Extract the [x, y] coordinate from the center of the cell holding the provided text.  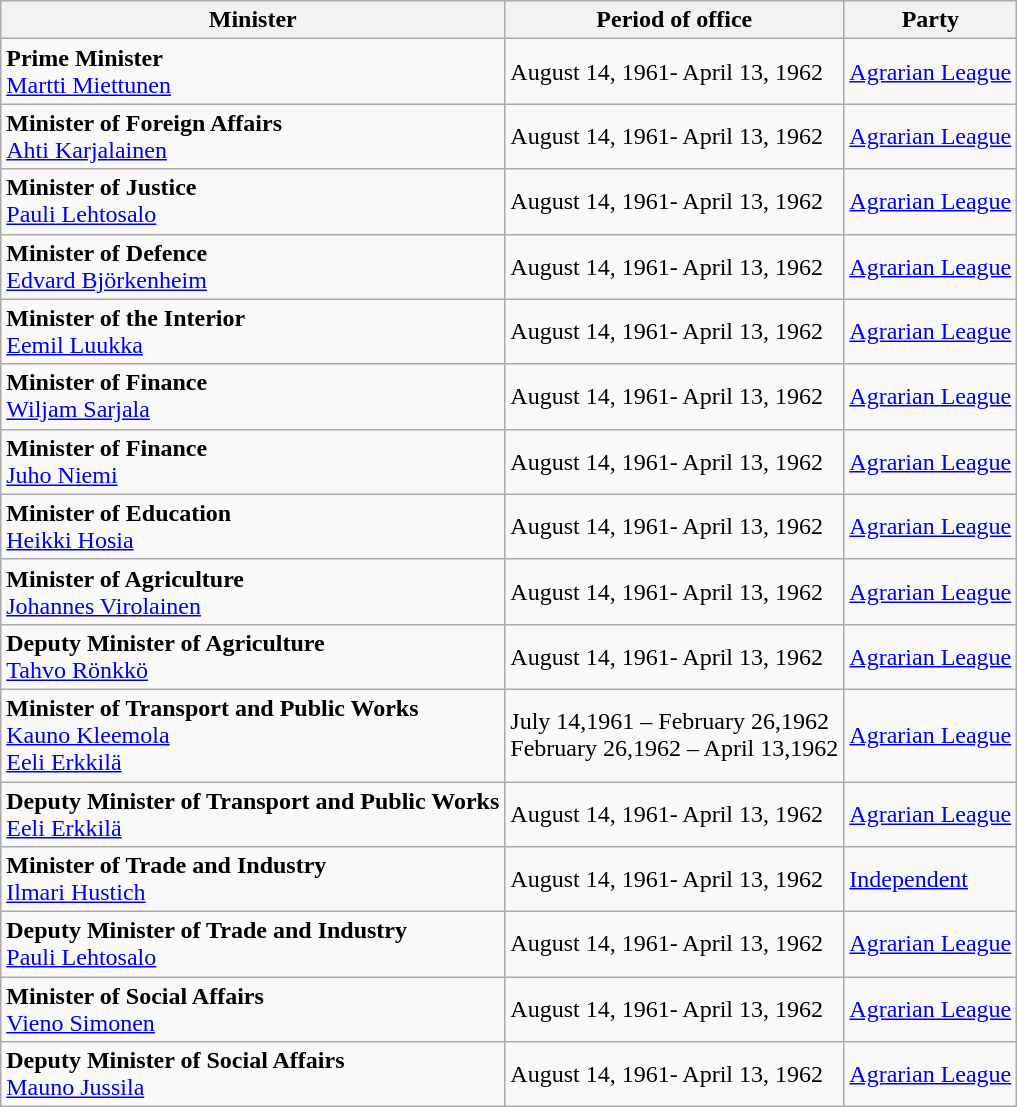
Deputy Minister of AgricultureTahvo Rönkkö [253, 656]
Minister of EducationHeikki Hosia [253, 526]
Minister [253, 20]
Period of office [674, 20]
July 14,1961 – February 26,1962February 26,1962 – April 13,1962 [674, 735]
Deputy Minister of Social AffairsMauno Jussila [253, 1074]
Minister of the InteriorEemil Luukka [253, 332]
Deputy Minister of Trade and IndustryPauli Lehtosalo [253, 944]
Minister of JusticePauli Lehtosalo [253, 202]
Prime MinisterMartti Miettunen [253, 72]
Minister of FinanceJuho Niemi [253, 462]
Independent [930, 880]
Minister of Trade and IndustryIlmari Hustich [253, 880]
Minister of Social AffairsVieno Simonen [253, 1010]
Minister of AgricultureJohannes Virolainen [253, 592]
Minister of FinanceWiljam Sarjala [253, 396]
Minister of Foreign Affairs Ahti Karjalainen [253, 136]
Party [930, 20]
Deputy Minister of Transport and Public Works Eeli Erkkilä [253, 814]
Minister of Transport and Public WorksKauno KleemolaEeli Erkkilä [253, 735]
Minister of DefenceEdvard Björkenheim [253, 266]
